Pinpoint the cell where the given text exists, returning its (x, y) midpoint coordinate. 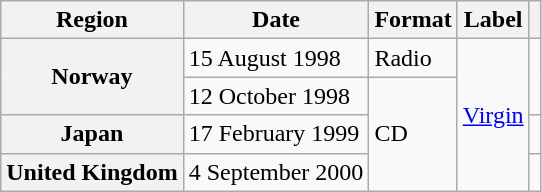
Date (276, 20)
Radio (413, 58)
Label (493, 20)
12 October 1998 (276, 96)
United Kingdom (92, 172)
15 August 1998 (276, 58)
4 September 2000 (276, 172)
Virgin (493, 115)
Norway (92, 77)
17 February 1999 (276, 134)
Japan (92, 134)
CD (413, 134)
Format (413, 20)
Region (92, 20)
